Scan for the cell matching the given text and deliver its (X, Y) coordinate at center. 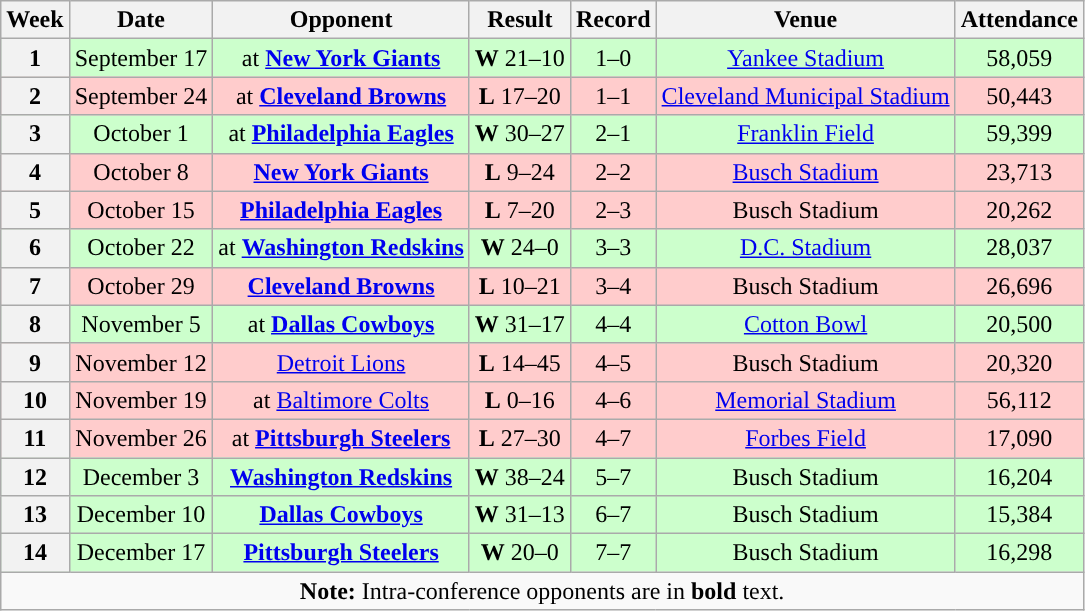
November 5 (141, 324)
Dallas Cowboys (341, 515)
Franklin Field (806, 134)
December 10 (141, 515)
W 31–17 (520, 324)
4–7 (613, 438)
W 38–24 (520, 477)
1–0 (613, 58)
13 (35, 515)
20,320 (1019, 362)
3–4 (613, 286)
20,262 (1019, 210)
Venue (806, 20)
October 1 (141, 134)
56,112 (1019, 400)
17,090 (1019, 438)
Record (613, 20)
L 7–20 (520, 210)
L 10–21 (520, 286)
6 (35, 248)
16,204 (1019, 477)
October 22 (141, 248)
1 (35, 58)
L 9–24 (520, 172)
10 (35, 400)
at Washington Redskins (341, 248)
2 (35, 96)
New York Giants (341, 172)
14 (35, 553)
26,696 (1019, 286)
23,713 (1019, 172)
Attendance (1019, 20)
Memorial Stadium (806, 400)
September 17 (141, 58)
Cleveland Browns (341, 286)
October 8 (141, 172)
5 (35, 210)
W 20–0 (520, 553)
W 31–13 (520, 515)
6–7 (613, 515)
3 (35, 134)
3–3 (613, 248)
7–7 (613, 553)
16,298 (1019, 553)
at Dallas Cowboys (341, 324)
W 30–27 (520, 134)
15,384 (1019, 515)
L 27–30 (520, 438)
Cotton Bowl (806, 324)
11 (35, 438)
Detroit Lions (341, 362)
September 24 (141, 96)
Cleveland Municipal Stadium (806, 96)
at Pittsburgh Steelers (341, 438)
20,500 (1019, 324)
December 17 (141, 553)
W 21–10 (520, 58)
28,037 (1019, 248)
October 29 (141, 286)
2–3 (613, 210)
4–6 (613, 400)
L 14–45 (520, 362)
Note: Intra-conference opponents are in bold text. (542, 591)
Opponent (341, 20)
Philadelphia Eagles (341, 210)
at New York Giants (341, 58)
Washington Redskins (341, 477)
November 26 (141, 438)
D.C. Stadium (806, 248)
Yankee Stadium (806, 58)
Result (520, 20)
2–1 (613, 134)
Forbes Field (806, 438)
50,443 (1019, 96)
L 0–16 (520, 400)
December 3 (141, 477)
5–7 (613, 477)
at Philadelphia Eagles (341, 134)
12 (35, 477)
8 (35, 324)
58,059 (1019, 58)
Pittsburgh Steelers (341, 553)
9 (35, 362)
Date (141, 20)
at Baltimore Colts (341, 400)
4 (35, 172)
W 24–0 (520, 248)
2–2 (613, 172)
November 19 (141, 400)
4–4 (613, 324)
Week (35, 20)
at Cleveland Browns (341, 96)
1–1 (613, 96)
4–5 (613, 362)
November 12 (141, 362)
October 15 (141, 210)
59,399 (1019, 134)
L 17–20 (520, 96)
7 (35, 286)
